Scan for the cell matching the given text and deliver its [X, Y] coordinate at center. 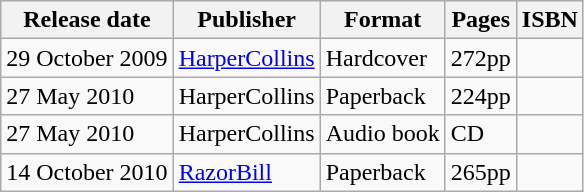
272pp [480, 58]
Release date [87, 20]
14 October 2010 [87, 172]
Format [382, 20]
Pages [480, 20]
RazorBill [246, 172]
CD [480, 134]
Hardcover [382, 58]
265pp [480, 172]
ISBN [550, 20]
224pp [480, 96]
29 October 2009 [87, 58]
Audio book [382, 134]
Publisher [246, 20]
